Find where the given text appears and provide that cell's center as [X, Y] coordinate. 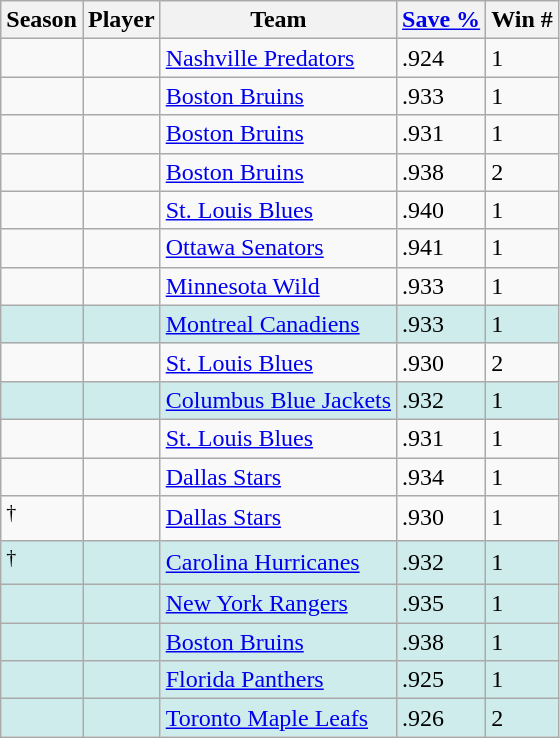
.925 [442, 680]
.934 [442, 477]
Season [42, 20]
.940 [442, 210]
Columbus Blue Jackets [278, 400]
Nashville Predators [278, 58]
Carolina Hurricanes [278, 562]
Florida Panthers [278, 680]
Minnesota Wild [278, 286]
.926 [442, 718]
Save % [442, 20]
.935 [442, 604]
Player [121, 20]
Montreal Canadiens [278, 324]
Team [278, 20]
Win # [522, 20]
Ottawa Senators [278, 248]
.924 [442, 58]
New York Rangers [278, 604]
Toronto Maple Leafs [278, 718]
.941 [442, 248]
